Capture the cell that displays the provided text and extract its (x, y) central coordinate. 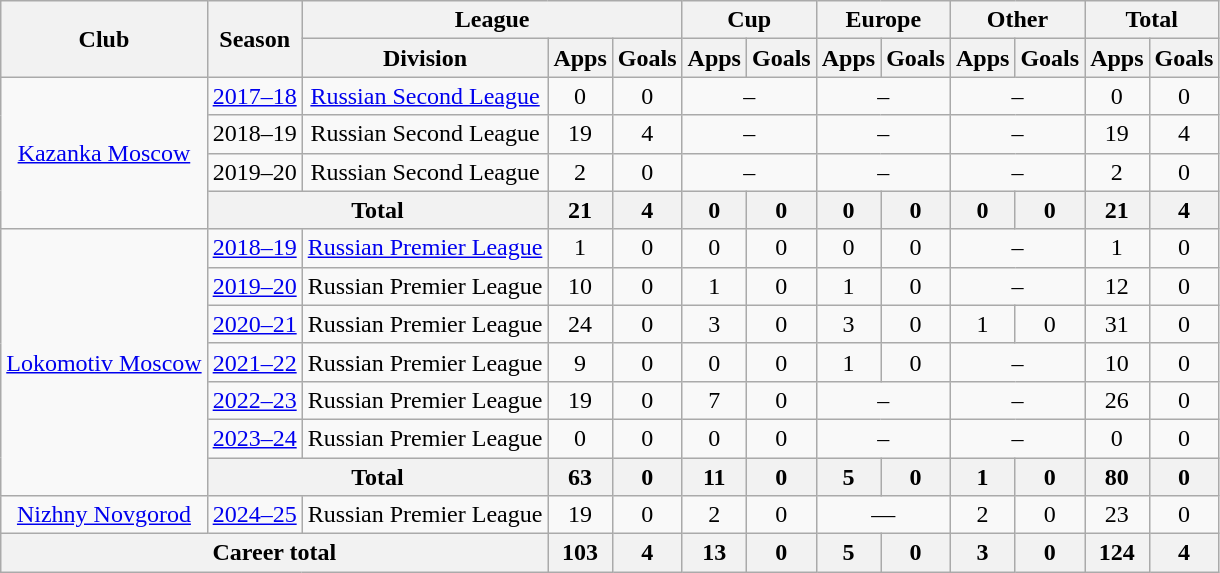
103 (580, 553)
Season (254, 39)
Club (104, 39)
24 (580, 324)
Lokomotiv Moscow (104, 362)
— (883, 515)
12 (1117, 286)
2023–24 (254, 438)
26 (1117, 400)
Other (1017, 20)
2024–25 (254, 515)
2020–21 (254, 324)
Europe (883, 20)
9 (580, 362)
Career total (274, 553)
Kazanka Moscow (104, 153)
Nizhny Novgorod (104, 515)
80 (1117, 477)
11 (714, 477)
124 (1117, 553)
Division (425, 58)
League (492, 20)
13 (714, 553)
Cup (749, 20)
63 (580, 477)
2021–22 (254, 362)
2017–18 (254, 96)
7 (714, 400)
23 (1117, 515)
2022–23 (254, 400)
31 (1117, 324)
